Locate the cell with the specified text and output its [x, y] center coordinate. 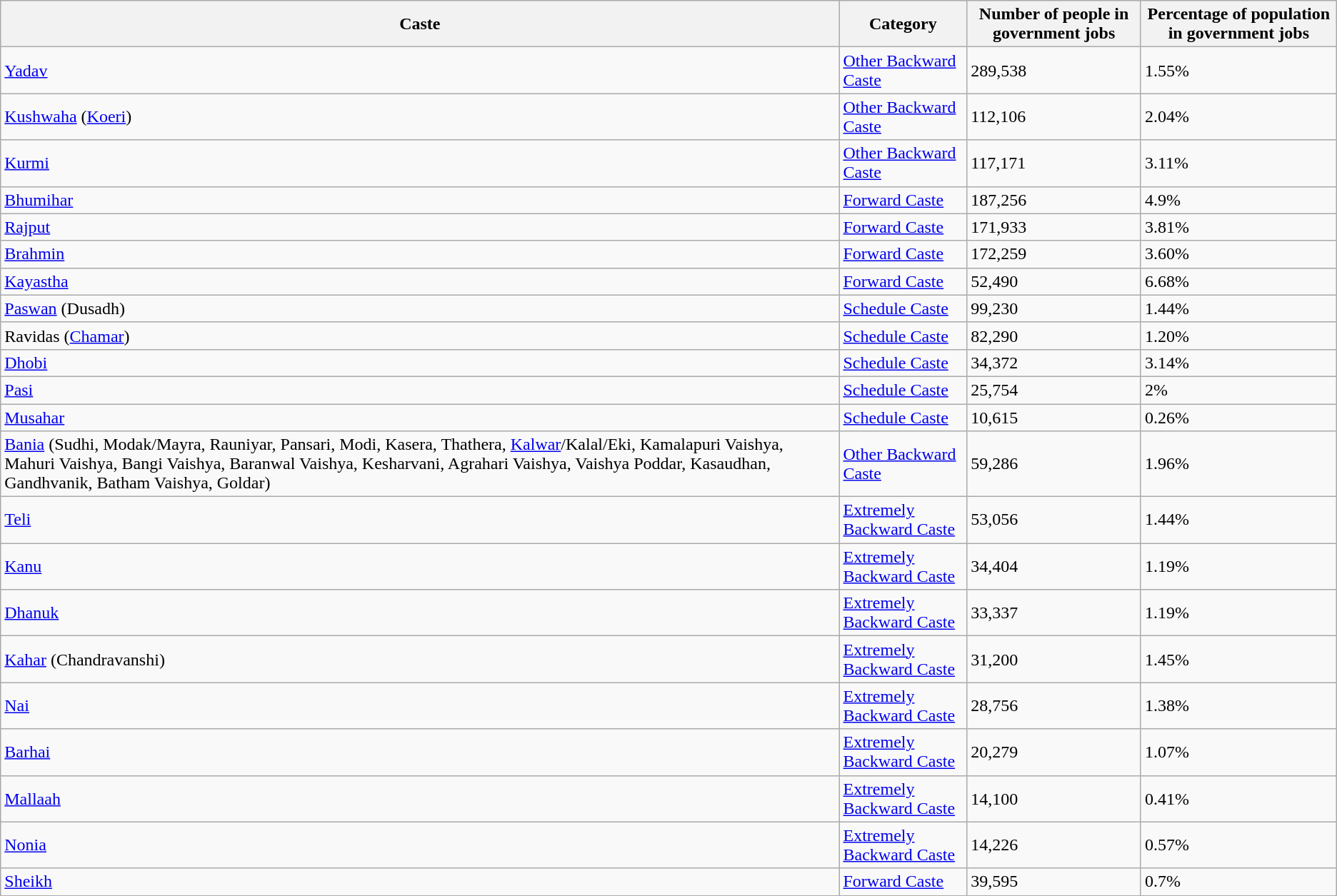
Kayastha [420, 281]
Kushwaha (Koeri) [420, 117]
Paswan (Dusadh) [420, 308]
289,538 [1054, 70]
Mallaah [420, 798]
Nai [420, 705]
25,754 [1054, 390]
171,933 [1054, 227]
Caste [420, 24]
6.68% [1238, 281]
10,615 [1054, 418]
1.96% [1238, 464]
3.81% [1238, 227]
3.14% [1238, 363]
1.20% [1238, 336]
Number of people in government jobs [1054, 24]
34,404 [1054, 567]
1.55% [1238, 70]
172,259 [1054, 254]
Pasi [420, 390]
53,056 [1054, 520]
4.9% [1238, 200]
52,490 [1054, 281]
59,286 [1054, 464]
Barhai [420, 752]
34,372 [1054, 363]
0.7% [1238, 882]
82,290 [1054, 336]
Teli [420, 520]
14,100 [1054, 798]
Sheikh [420, 882]
Brahmin [420, 254]
0.26% [1238, 418]
2% [1238, 390]
Bhumihar [420, 200]
187,256 [1054, 200]
Category [903, 24]
3.11% [1238, 163]
Kurmi [420, 163]
0.57% [1238, 845]
28,756 [1054, 705]
Kanu [420, 567]
112,106 [1054, 117]
117,171 [1054, 163]
Kahar (Chandravanshi) [420, 660]
Dhobi [420, 363]
Ravidas (Chamar) [420, 336]
3.60% [1238, 254]
0.41% [1238, 798]
1.07% [1238, 752]
14,226 [1054, 845]
2.04% [1238, 117]
33,337 [1054, 613]
Rajput [420, 227]
1.38% [1238, 705]
20,279 [1054, 752]
31,200 [1054, 660]
Percentage of population in government jobs [1238, 24]
Musahar [420, 418]
Nonia [420, 845]
1.45% [1238, 660]
39,595 [1054, 882]
99,230 [1054, 308]
Yadav [420, 70]
Dhanuk [420, 613]
